Locate the cell with the specified text and output its (x, y) center coordinate. 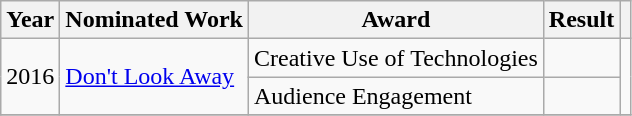
Award (396, 20)
Audience Engagement (396, 96)
Don't Look Away (154, 77)
Nominated Work (154, 20)
2016 (30, 77)
Result (581, 20)
Creative Use of Technologies (396, 58)
Year (30, 20)
